Return the [X, Y] coordinate for the center point of the cell that contains the specified text.  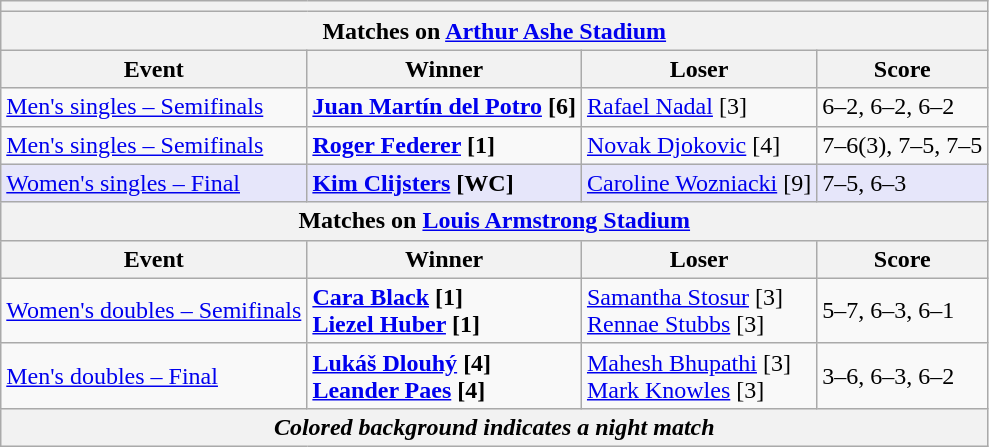
Samantha Stosur [3] Rennae Stubbs [3] [698, 310]
Caroline Wozniacki [9] [698, 183]
Juan Martín del Potro [6] [444, 107]
7–6(3), 7–5, 7–5 [902, 145]
7–5, 6–3 [902, 183]
Kim Clijsters [WC] [444, 183]
Lukáš Dlouhý [4] Leander Paes [4] [444, 376]
6–2, 6–2, 6–2 [902, 107]
Roger Federer [1] [444, 145]
Women's doubles – Semifinals [154, 310]
Rafael Nadal [3] [698, 107]
Women's singles – Final [154, 183]
Colored background indicates a night match [494, 427]
Matches on Arthur Ashe Stadium [494, 31]
5–7, 6–3, 6–1 [902, 310]
Mahesh Bhupathi [3] Mark Knowles [3] [698, 376]
Men's doubles – Final [154, 376]
3–6, 6–3, 6–2 [902, 376]
Matches on Louis Armstrong Stadium [494, 221]
Cara Black [1] Liezel Huber [1] [444, 310]
Novak Djokovic [4] [698, 145]
